Return the (x, y) coordinate for the center point of the cell that contains the specified text.  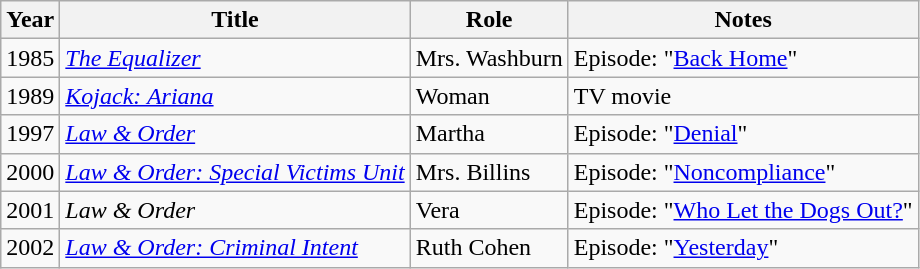
Kojack: Ariana (235, 96)
2001 (30, 210)
Role (489, 20)
The Equalizer (235, 58)
Ruth Cohen (489, 248)
Year (30, 20)
Law & Order: Criminal Intent (235, 248)
2000 (30, 172)
TV movie (743, 96)
1989 (30, 96)
1997 (30, 134)
Episode: "Denial" (743, 134)
Notes (743, 20)
Episode: "Noncompliance" (743, 172)
Law & Order: Special Victims Unit (235, 172)
Episode: "Yesterday" (743, 248)
Mrs. Washburn (489, 58)
Vera (489, 210)
Mrs. Billins (489, 172)
Episode: "Who Let the Dogs Out?" (743, 210)
Woman (489, 96)
Title (235, 20)
Martha (489, 134)
2002 (30, 248)
1985 (30, 58)
Episode: "Back Home" (743, 58)
